Search for the cell housing the specified text and yield its [x, y] center coordinate. 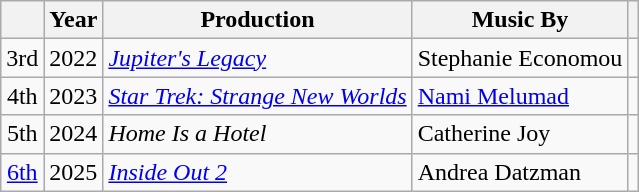
Home Is a Hotel [258, 134]
Production [258, 20]
5th [22, 134]
Star Trek: Strange New Worlds [258, 96]
6th [22, 172]
Catherine Joy [520, 134]
Andrea Datzman [520, 172]
2024 [74, 134]
3rd [22, 58]
2022 [74, 58]
Stephanie Economou [520, 58]
Year [74, 20]
Music By [520, 20]
2025 [74, 172]
Jupiter's Legacy [258, 58]
4th [22, 96]
Inside Out 2 [258, 172]
Nami Melumad [520, 96]
2023 [74, 96]
